Pinpoint the cell where the given text exists, returning its [x, y] midpoint coordinate. 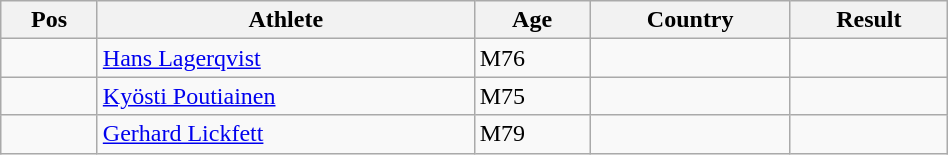
Pos [50, 20]
Country [690, 20]
M75 [532, 96]
Athlete [286, 20]
M76 [532, 58]
Hans Lagerqvist [286, 58]
Age [532, 20]
M79 [532, 134]
Kyösti Poutiainen [286, 96]
Result [868, 20]
Gerhard Lickfett [286, 134]
